For the text-containing cell, return its midpoint in (X, Y) coordinate format. 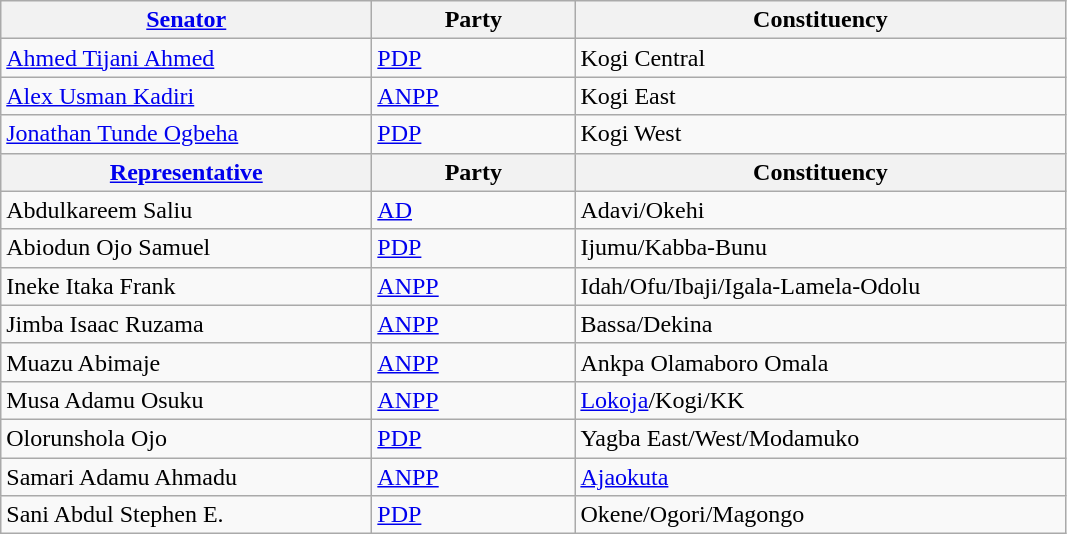
AD (474, 210)
Idah/Ofu/Ibaji/Igala-Lamela-Odolu (820, 286)
Ijumu/Kabba-Bunu (820, 248)
Jimba Isaac Ruzama (186, 324)
Olorunshola Ojo (186, 438)
Jonathan Tunde Ogbeha (186, 134)
Kogi Central (820, 58)
Kogi East (820, 96)
Lokoja/Kogi/KK (820, 400)
Senator (186, 20)
Samari Adamu Ahmadu (186, 477)
Kogi West (820, 134)
Okene/Ogori/Magongo (820, 515)
Alex Usman Kadiri (186, 96)
Adavi/Okehi (820, 210)
Representative (186, 172)
Bassa/Dekina (820, 324)
Ankpa Olamaboro Omala (820, 362)
Sani Abdul Stephen E. (186, 515)
Abdulkareem Saliu (186, 210)
Muazu Abimaje (186, 362)
Musa Adamu Osuku (186, 400)
Yagba East/West/Modamuko (820, 438)
Ajaokuta (820, 477)
Abiodun Ojo Samuel (186, 248)
Ineke Itaka Frank (186, 286)
Ahmed Tijani Ahmed (186, 58)
